Detect which cell encompasses the target text, then output its (X, Y) center coordinate. 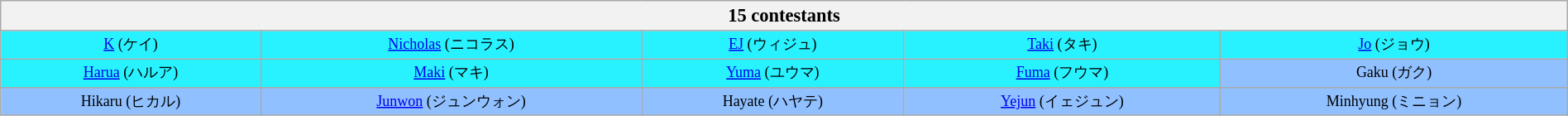
Nicholas (ニコラス) (452, 45)
Minhyung (ミニョン) (1394, 101)
Hayate (ハヤテ) (772, 101)
Junwon (ジュンウォン) (452, 101)
Yejun (イェジュン) (1062, 101)
Fuma (フウマ) (1062, 73)
15 contestants (784, 16)
Harua (ハルア) (131, 73)
Gaku (ガク) (1394, 73)
Hikaru (ヒカル) (131, 101)
Taki (タキ) (1062, 45)
Yuma (ユウマ) (772, 73)
Maki (マキ) (452, 73)
EJ (ウィジュ) (772, 45)
K (ケイ) (131, 45)
Jo (ジョウ) (1394, 45)
